For the text-containing cell, return its midpoint in [x, y] coordinate format. 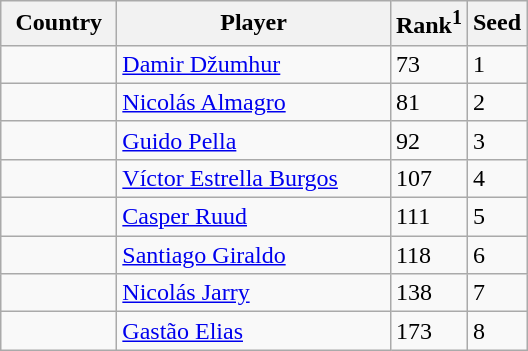
Damir Džumhur [254, 64]
111 [428, 217]
Santiago Giraldo [254, 255]
Víctor Estrella Burgos [254, 178]
Rank1 [428, 24]
138 [428, 293]
118 [428, 255]
Guido Pella [254, 140]
Casper Ruud [254, 217]
8 [496, 331]
Player [254, 24]
7 [496, 293]
107 [428, 178]
73 [428, 64]
Country [59, 24]
Nicolás Almagro [254, 102]
4 [496, 178]
1 [496, 64]
2 [496, 102]
3 [496, 140]
Gastão Elias [254, 331]
5 [496, 217]
92 [428, 140]
Seed [496, 24]
6 [496, 255]
Nicolás Jarry [254, 293]
173 [428, 331]
81 [428, 102]
